Output the [X, Y] coordinate of the center of the cell containing the given text.  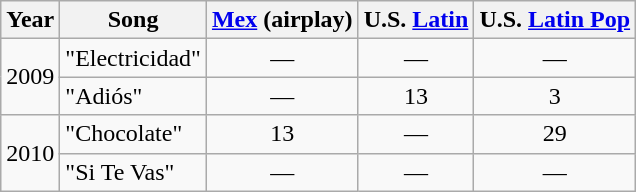
"Si Te Vas" [134, 172]
29 [555, 134]
U.S. Latin [416, 20]
Year [30, 20]
3 [555, 96]
Mex (airplay) [282, 20]
"Chocolate" [134, 134]
U.S. Latin Pop [555, 20]
Song [134, 20]
"Electricidad" [134, 58]
2010 [30, 153]
2009 [30, 77]
"Adiós" [134, 96]
